Return the [x, y] coordinate for the center point of the cell that contains the specified text.  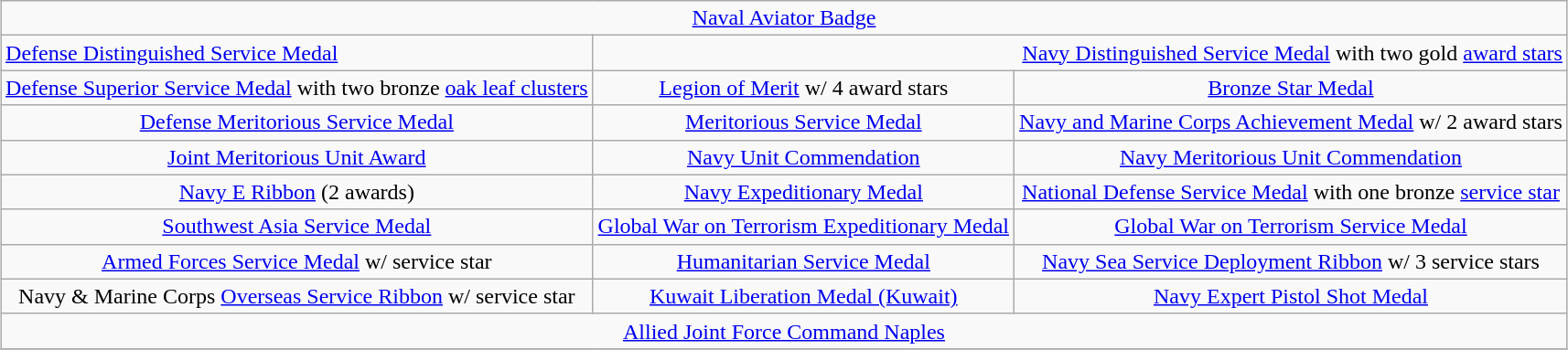
Joint Meritorious Unit Award [297, 157]
Navy Distinguished Service Medal with two gold award stars [1079, 53]
Navy Unit Commendation [803, 157]
Meritorious Service Medal [803, 122]
Kuwait Liberation Medal (Kuwait) [803, 296]
Navy and Marine Corps Achievement Medal w/ 2 award stars [1292, 122]
Legion of Merit w/ 4 award stars [803, 88]
Navy Sea Service Deployment Ribbon w/ 3 service stars [1292, 261]
Allied Joint Force Command Naples [785, 331]
Defense Meritorious Service Medal [297, 122]
Navy E Ribbon (2 awards) [297, 192]
Navy Expert Pistol Shot Medal [1292, 296]
Defense Superior Service Medal with two bronze oak leaf clusters [297, 88]
Navy Expeditionary Medal [803, 192]
Armed Forces Service Medal w/ service star [297, 261]
Global War on Terrorism Expeditionary Medal [803, 227]
National Defense Service Medal with one bronze service star [1292, 192]
Defense Distinguished Service Medal [297, 53]
Navy Meritorious Unit Commendation [1292, 157]
Humanitarian Service Medal [803, 261]
Naval Aviator Badge [785, 18]
Bronze Star Medal [1292, 88]
Southwest Asia Service Medal [297, 227]
Navy & Marine Corps Overseas Service Ribbon w/ service star [297, 296]
Global War on Terrorism Service Medal [1292, 227]
